Detect which cell encompasses the target text, then output its (x, y) center coordinate. 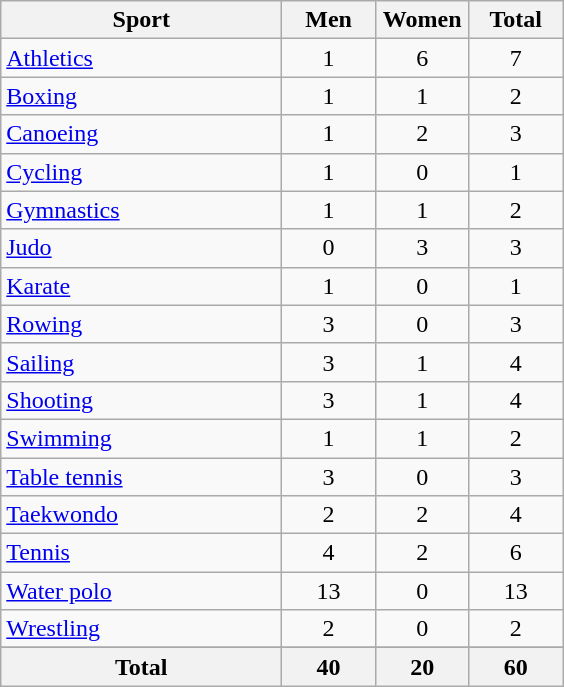
20 (422, 667)
Canoeing (142, 134)
7 (516, 58)
Men (329, 20)
Table tennis (142, 477)
Taekwondo (142, 515)
Gymnastics (142, 210)
60 (516, 667)
Tennis (142, 553)
Water polo (142, 591)
Cycling (142, 172)
40 (329, 667)
Judo (142, 248)
Wrestling (142, 629)
Sport (142, 20)
Sailing (142, 362)
Rowing (142, 324)
Shooting (142, 400)
Women (422, 20)
Boxing (142, 96)
Athletics (142, 58)
Karate (142, 286)
Swimming (142, 438)
